Locate the cell with the specified text and output its (X, Y) center coordinate. 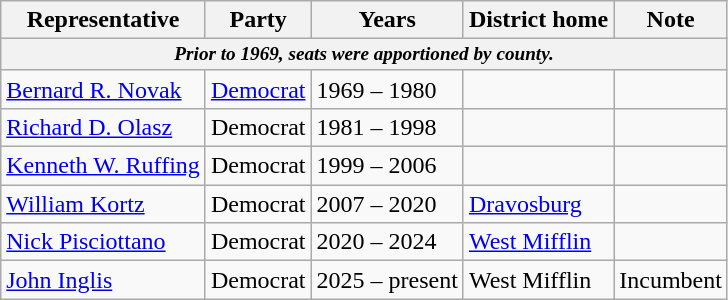
Incumbent (671, 280)
Prior to 1969, seats were apportioned by county. (364, 55)
John Inglis (104, 280)
2007 – 2020 (387, 204)
Representative (104, 20)
1969 – 1980 (387, 89)
Note (671, 20)
Bernard R. Novak (104, 89)
1981 – 1998 (387, 128)
William Kortz (104, 204)
Party (258, 20)
Kenneth W. Ruffing (104, 166)
Dravosburg (538, 204)
2025 – present (387, 280)
District home (538, 20)
Nick Pisciottano (104, 242)
Years (387, 20)
Richard D. Olasz (104, 128)
1999 – 2006 (387, 166)
2020 – 2024 (387, 242)
